Locate the cell with the specified text and output its [X, Y] center coordinate. 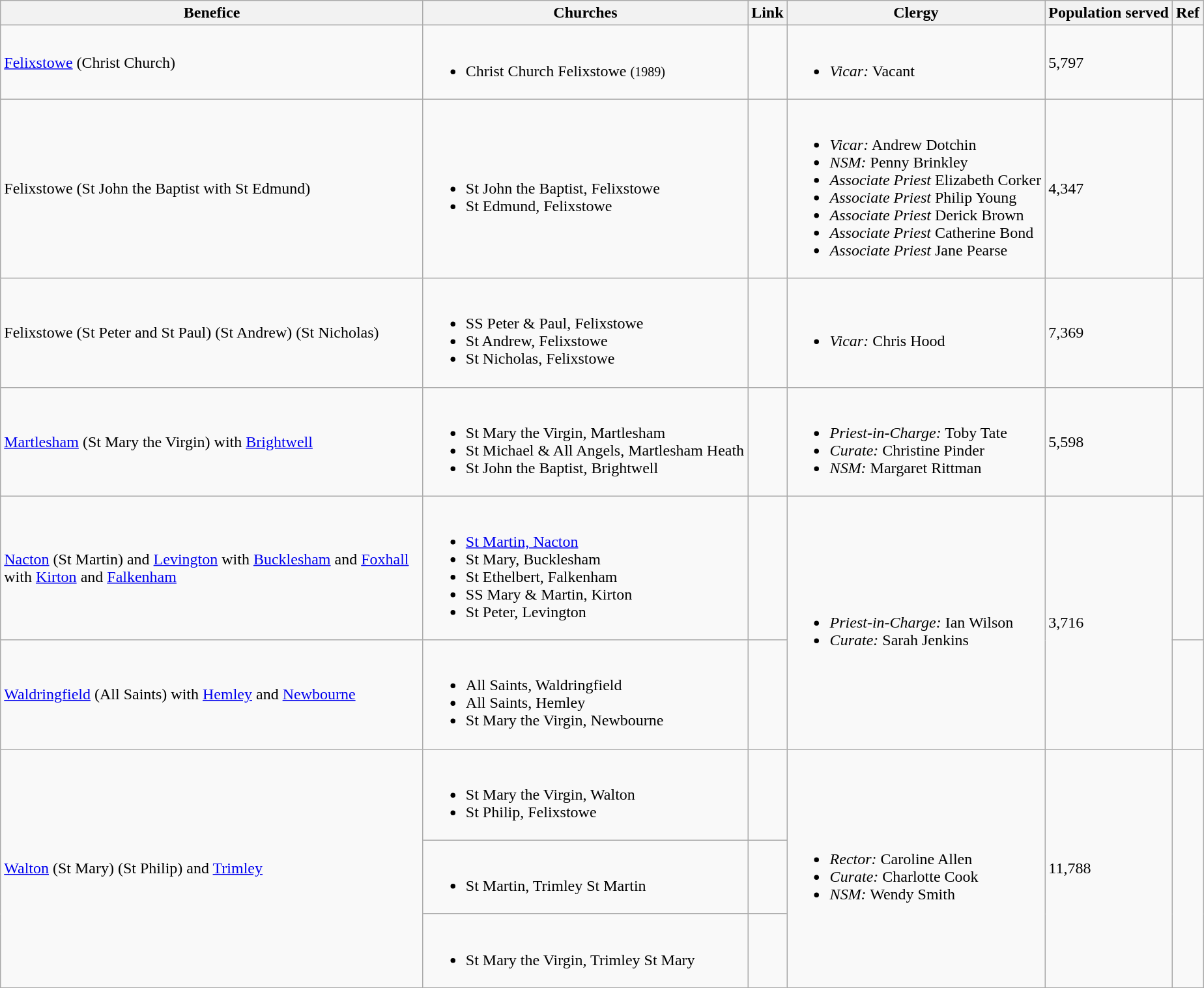
Churches [585, 13]
St Mary the Virgin, Trimley St Mary [585, 950]
Rector: Caroline AllenCurate: Charlotte CookNSM: Wendy Smith [916, 868]
St John the Baptist, FelixstoweSt Edmund, Felixstowe [585, 189]
Benefice [212, 13]
4,347 [1109, 189]
St Martin, NactonSt Mary, BuckleshamSt Ethelbert, FalkenhamSS Mary & Martin, KirtonSt Peter, Levington [585, 568]
St Mary the Virgin, MartleshamSt Michael & All Angels, Martlesham HeathSt John the Baptist, Brightwell [585, 442]
Felixstowe (St Peter and St Paul) (St Andrew) (St Nicholas) [212, 332]
Waldringfield (All Saints) with Hemley and Newbourne [212, 695]
Christ Church Felixstowe (1989) [585, 63]
St Mary the Virgin, WaltonSt Philip, Felixstowe [585, 794]
Priest-in-Charge: Ian WilsonCurate: Sarah Jenkins [916, 622]
St Martin, Trimley St Martin [585, 877]
Vicar: Chris Hood [916, 332]
11,788 [1109, 868]
Priest-in-Charge: Toby TateCurate: Christine PinderNSM: Margaret Rittman [916, 442]
Felixstowe (St John the Baptist with St Edmund) [212, 189]
Link [767, 13]
Felixstowe (Christ Church) [212, 63]
Martlesham (St Mary the Virgin) with Brightwell [212, 442]
All Saints, WaldringfieldAll Saints, HemleySt Mary the Virgin, Newbourne [585, 695]
5,797 [1109, 63]
Population served [1109, 13]
Clergy [916, 13]
Nacton (St Martin) and Levington with Bucklesham and Foxhall with Kirton and Falkenham [212, 568]
5,598 [1109, 442]
7,369 [1109, 332]
Ref [1187, 13]
Vicar: Vacant [916, 63]
Walton (St Mary) (St Philip) and Trimley [212, 868]
3,716 [1109, 622]
SS Peter & Paul, FelixstoweSt Andrew, FelixstoweSt Nicholas, Felixstowe [585, 332]
